Detect which cell encompasses the target text, then output its (X, Y) center coordinate. 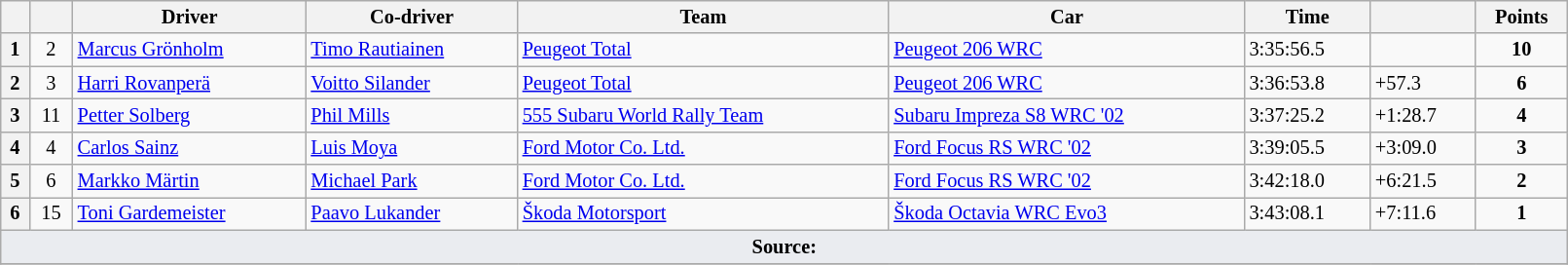
Harri Rovanperä (190, 83)
Paavo Lukander (411, 213)
15 (51, 213)
+57.3 (1423, 83)
3:42:18.0 (1308, 181)
Subaru Impreza S8 WRC '02 (1067, 115)
Car (1067, 17)
Driver (190, 17)
Points (1522, 17)
Toni Gardemeister (190, 213)
3:43:08.1 (1308, 213)
Time (1308, 17)
11 (51, 115)
Škoda Motorsport (704, 213)
Carlos Sainz (190, 148)
10 (1522, 50)
3:36:53.8 (1308, 83)
Marcus Grönholm (190, 50)
Source: (784, 246)
3:37:25.2 (1308, 115)
+6:21.5 (1423, 181)
Co-driver (411, 17)
+7:11.6 (1423, 213)
Voitto Silander (411, 83)
Phil Mills (411, 115)
Luis Moya (411, 148)
Team (704, 17)
Petter Solberg (190, 115)
Timo Rautiainen (411, 50)
3:39:05.5 (1308, 148)
+3:09.0 (1423, 148)
+1:28.7 (1423, 115)
Škoda Octavia WRC Evo3 (1067, 213)
Michael Park (411, 181)
3:35:56.5 (1308, 50)
555 Subaru World Rally Team (704, 115)
5 (16, 181)
Markko Märtin (190, 181)
